Return (X, Y) of the center of cell containing provided text 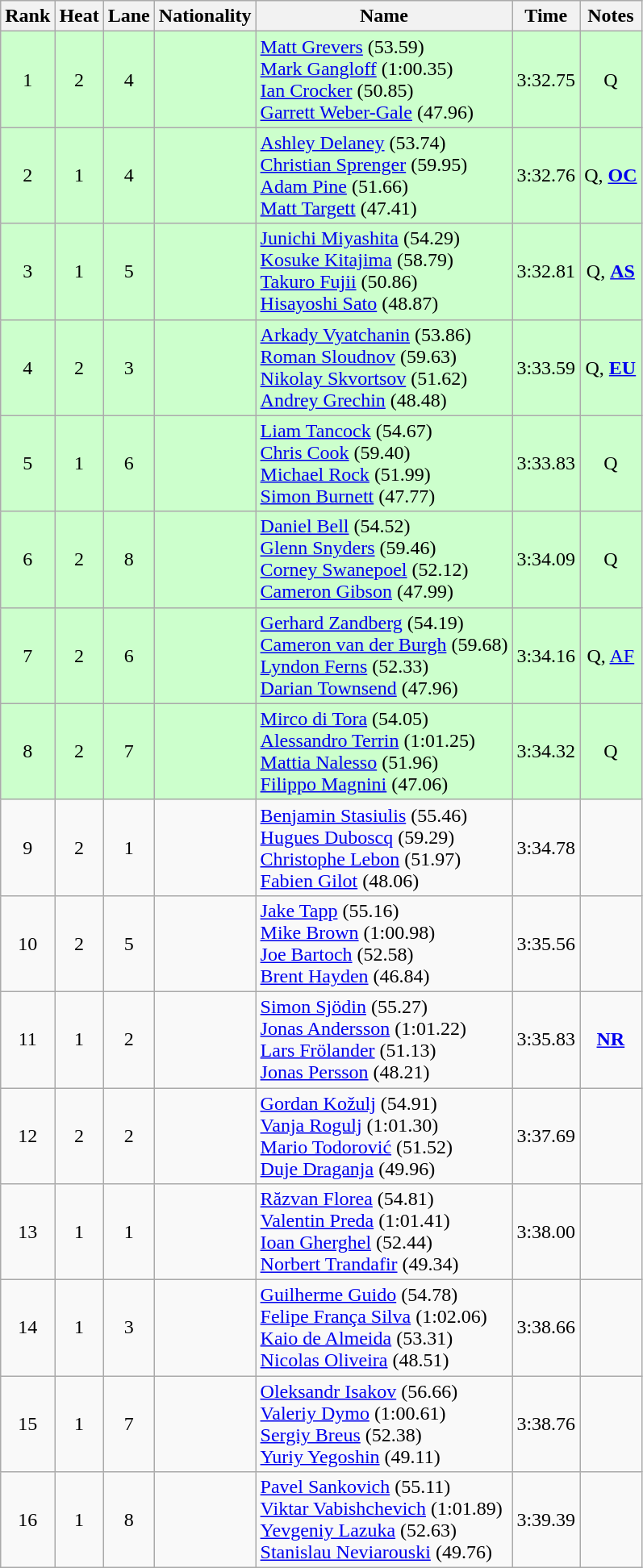
Jake Tapp (55.16) Mike Brown (1:00.98) Joe Bartoch (52.58) Brent Hayden (46.84) (384, 944)
Q, AS (611, 271)
Ashley Delaney (53.74) Christian Sprenger (59.95) Adam Pine (51.66) Matt Targett (47.41) (384, 176)
16 (27, 1520)
Q, OC (611, 176)
14 (27, 1328)
Nationality (205, 16)
3:33.59 (546, 368)
Q, AF (611, 655)
Matt Grevers (53.59) Mark Gangloff (1:00.35) Ian Crocker (50.85) Garrett Weber-Gale (47.96) (384, 79)
15 (27, 1424)
Simon Sjödin (55.27) Jonas Andersson (1:01.22) Lars Frölander (51.13) Jonas Persson (48.21) (384, 1039)
Heat (79, 16)
Daniel Bell (54.52) Glenn Snyders (59.46) Corney Swanepoel (52.12) Cameron Gibson (47.99) (384, 560)
11 (27, 1039)
3:38.66 (546, 1328)
12 (27, 1136)
Junichi Miyashita (54.29) Kosuke Kitajima (58.79) Takuro Fujii (50.86) Hisayoshi Sato (48.87) (384, 271)
3:34.09 (546, 560)
Arkady Vyatchanin (53.86) Roman Sloudnov (59.63) Nikolay Skvortsov (51.62) Andrey Grechin (48.48) (384, 368)
10 (27, 944)
Guilherme Guido (54.78) Felipe França Silva (1:02.06) Kaio de Almeida (53.31) Nicolas Oliveira (48.51) (384, 1328)
Name (384, 16)
3:32.75 (546, 79)
3:37.69 (546, 1136)
3:35.56 (546, 944)
Răzvan Florea (54.81) Valentin Preda (1:01.41) Ioan Gherghel (52.44) Norbert Trandafir (49.34) (384, 1232)
Lane (129, 16)
Oleksandr Isakov (56.66) Valeriy Dymo (1:00.61) Sergiy Breus (52.38) Yuriy Yegoshin (49.11) (384, 1424)
Notes (611, 16)
3:32.76 (546, 176)
9 (27, 847)
3:34.32 (546, 752)
3:33.83 (546, 463)
Gerhard Zandberg (54.19) Cameron van der Burgh (59.68) Lyndon Ferns (52.33) Darian Townsend (47.96) (384, 655)
Benjamin Stasiulis (55.46) Hugues Duboscq (59.29) Christophe Lebon (51.97) Fabien Gilot (48.06) (384, 847)
3:38.00 (546, 1232)
Gordan Kožulj (54.91) Vanja Rogulj (1:01.30) Mario Todorović (51.52) Duje Draganja (49.96) (384, 1136)
13 (27, 1232)
Time (546, 16)
3:32.81 (546, 271)
3:34.78 (546, 847)
Rank (27, 16)
NR (611, 1039)
Q, EU (611, 368)
3:38.76 (546, 1424)
Mirco di Tora (54.05) Alessandro Terrin (1:01.25) Mattia Nalesso (51.96) Filippo Magnini (47.06) (384, 752)
Pavel Sankovich (55.11) Viktar Vabishchevich (1:01.89) Yevgeniy Lazuka (52.63) Stanislau Neviarouski (49.76) (384, 1520)
Liam Tancock (54.67) Chris Cook (59.40) Michael Rock (51.99) Simon Burnett (47.77) (384, 463)
3:34.16 (546, 655)
3:35.83 (546, 1039)
3:39.39 (546, 1520)
